Extract the [x, y] coordinate from the center of the cell holding the provided text.  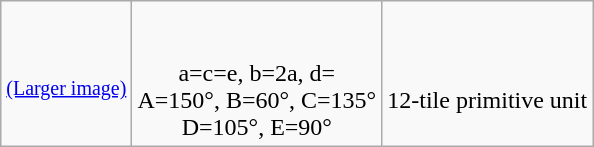
(Larger image) [66, 74]
a=c=e, b=2a, d=A=150°, B=60°, C=135°D=105°, E=90° [257, 74]
12-tile primitive unit [488, 74]
